Determine the (x, y) coordinate at the center of the cell enclosing the given text.  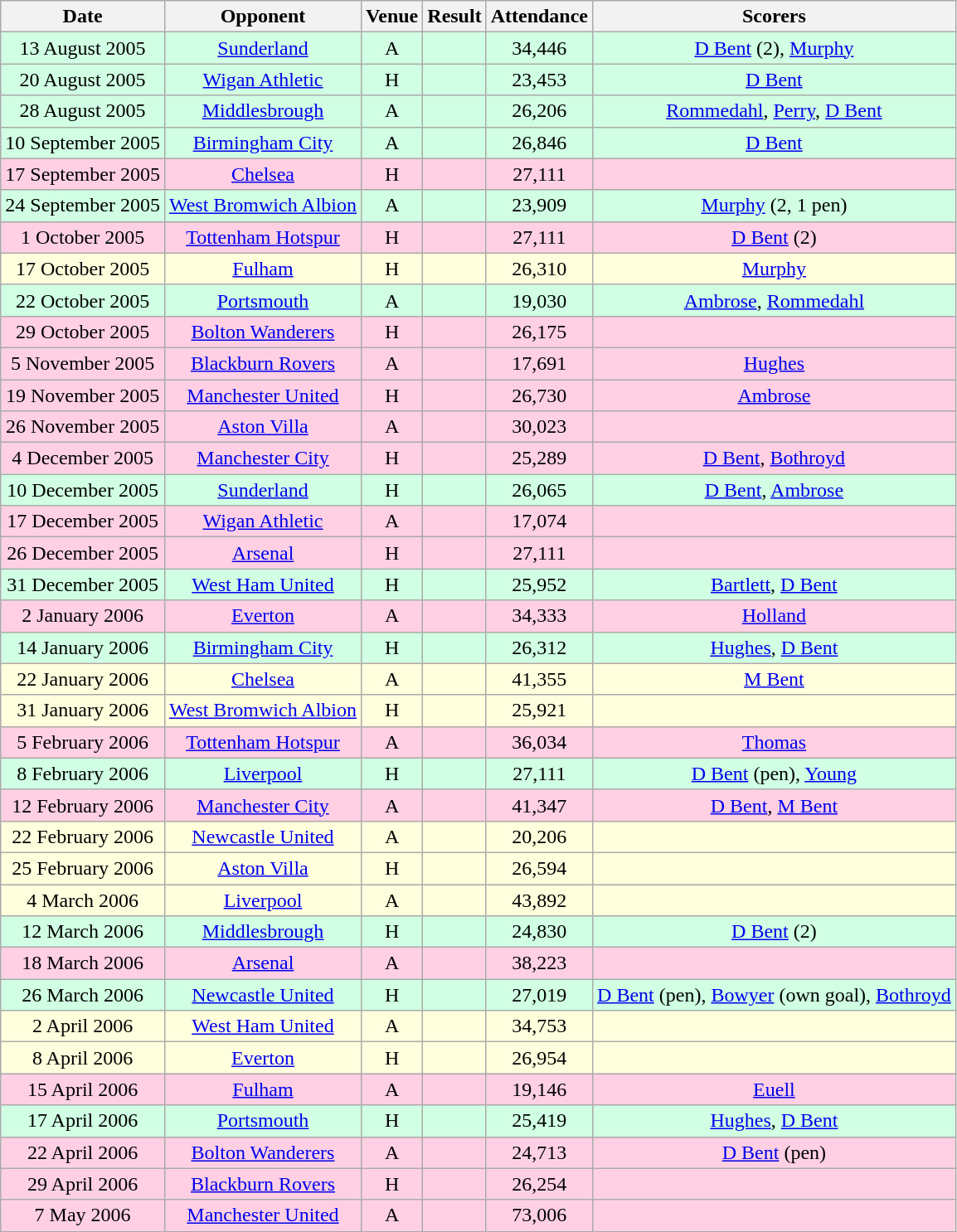
Murphy (775, 269)
30,023 (539, 427)
24 September 2005 (83, 206)
17 April 2006 (83, 1121)
36,034 (539, 742)
12 February 2006 (83, 805)
8 February 2006 (83, 774)
D Bent (pen), Young (775, 774)
27,019 (539, 995)
29 October 2005 (83, 332)
26,065 (539, 490)
25,419 (539, 1121)
Bartlett, D Bent (775, 584)
34,333 (539, 616)
26,954 (539, 1058)
20 August 2005 (83, 80)
Murphy (2, 1 pen) (775, 206)
13 August 2005 (83, 48)
Date (83, 17)
25,952 (539, 584)
D Bent (pen), Bowyer (own goal), Bothroyd (775, 995)
26,206 (539, 111)
22 February 2006 (83, 837)
26 November 2005 (83, 427)
17,691 (539, 363)
D Bent, M Bent (775, 805)
22 January 2006 (83, 679)
31 December 2005 (83, 584)
D Bent (pen) (775, 1152)
Ambrose, Rommedahl (775, 300)
15 April 2006 (83, 1089)
25,921 (539, 711)
25 February 2006 (83, 868)
41,355 (539, 679)
17,074 (539, 521)
26,312 (539, 648)
Opponent (262, 17)
14 January 2006 (83, 648)
24,830 (539, 932)
Ambrose (775, 395)
17 October 2005 (83, 269)
4 March 2006 (83, 900)
2 January 2006 (83, 616)
Euell (775, 1089)
26,310 (539, 269)
5 November 2005 (83, 363)
23,453 (539, 80)
26,175 (539, 332)
22 April 2006 (83, 1152)
Venue (392, 17)
19,146 (539, 1089)
41,347 (539, 805)
22 October 2005 (83, 300)
Rommedahl, Perry, D Bent (775, 111)
12 March 2006 (83, 932)
26,254 (539, 1184)
29 April 2006 (83, 1184)
7 May 2006 (83, 1215)
19 November 2005 (83, 395)
5 February 2006 (83, 742)
Scorers (775, 17)
26,846 (539, 143)
26,594 (539, 868)
Attendance (539, 17)
Holland (775, 616)
18 March 2006 (83, 963)
Hughes (775, 363)
10 December 2005 (83, 490)
23,909 (539, 206)
M Bent (775, 679)
8 April 2006 (83, 1058)
10 September 2005 (83, 143)
25,289 (539, 458)
38,223 (539, 963)
17 December 2005 (83, 521)
17 September 2005 (83, 174)
26,730 (539, 395)
31 January 2006 (83, 711)
34,446 (539, 48)
Thomas (775, 742)
73,006 (539, 1215)
D Bent (2), Murphy (775, 48)
1 October 2005 (83, 237)
26 March 2006 (83, 995)
2 April 2006 (83, 1026)
4 December 2005 (83, 458)
28 August 2005 (83, 111)
26 December 2005 (83, 553)
34,753 (539, 1026)
Result (454, 17)
D Bent, Bothroyd (775, 458)
43,892 (539, 900)
24,713 (539, 1152)
D Bent, Ambrose (775, 490)
19,030 (539, 300)
20,206 (539, 837)
